Pinpoint the cell where the given text exists, returning its [X, Y] midpoint coordinate. 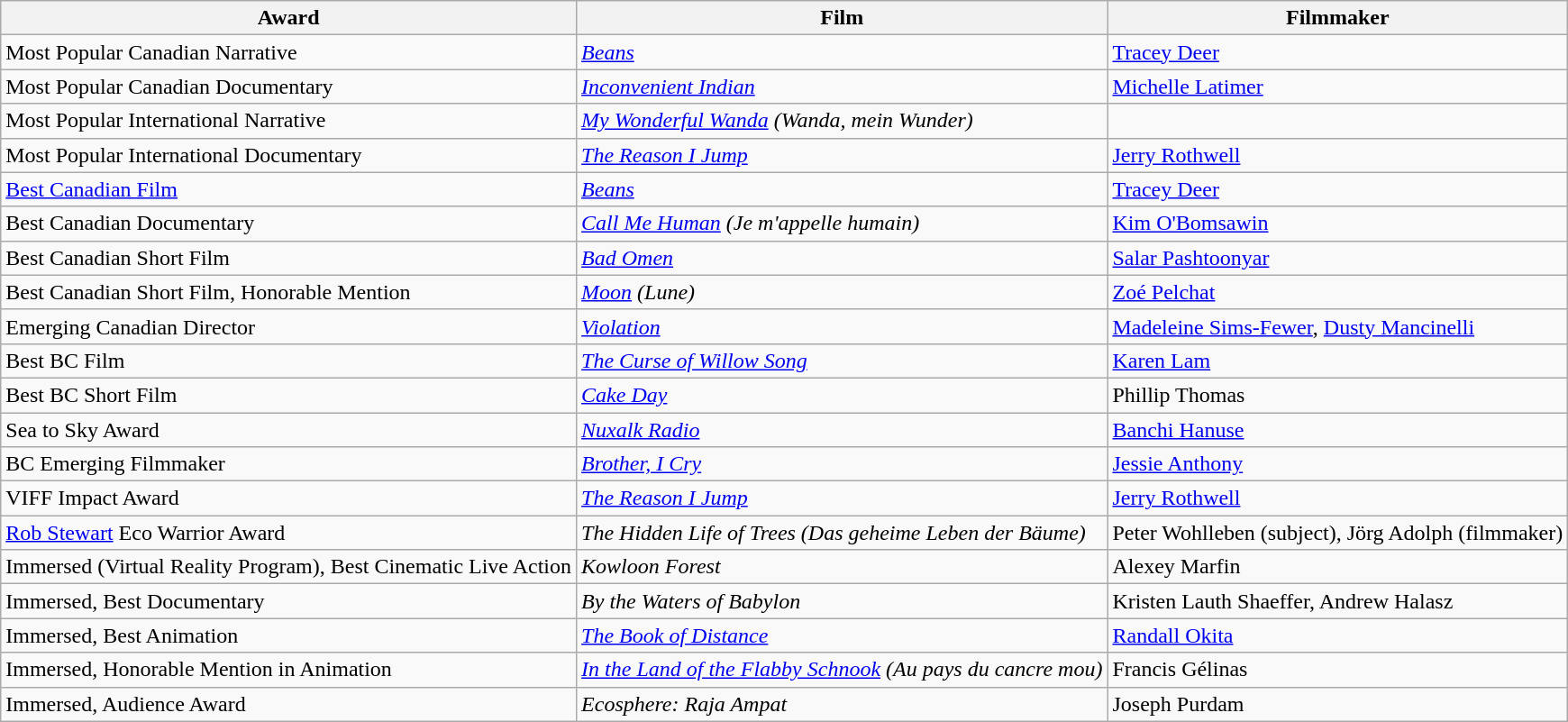
My Wonderful Wanda (Wanda, mein Wunder) [842, 121]
Kim O'Bomsawin [1337, 224]
Immersed, Best Documentary [288, 601]
Best Canadian Documentary [288, 224]
Bad Omen [842, 258]
Immersed, Audience Award [288, 704]
VIFF Impact Award [288, 498]
Best BC Short Film [288, 395]
Best Canadian Film [288, 189]
Film [842, 18]
Best Canadian Short Film [288, 258]
Francis Gélinas [1337, 670]
Inconvenient Indian [842, 87]
Immersed, Best Animation [288, 635]
Karen Lam [1337, 361]
Alexey Marfin [1337, 567]
Banchi Hanuse [1337, 430]
Cake Day [842, 395]
Zoé Pelchat [1337, 292]
Ecosphere: Raja Ampat [842, 704]
Kowloon Forest [842, 567]
Jessie Anthony [1337, 464]
Randall Okita [1337, 635]
Madeleine Sims-Fewer, Dusty Mancinelli [1337, 326]
Sea to Sky Award [288, 430]
Most Popular Canadian Documentary [288, 87]
Nuxalk Radio [842, 430]
Immersed, Honorable Mention in Animation [288, 670]
Kristen Lauth Shaeffer, Andrew Halasz [1337, 601]
Most Popular International Documentary [288, 155]
Salar Pashtoonyar [1337, 258]
Best BC Film [288, 361]
Brother, I Cry [842, 464]
Moon (Lune) [842, 292]
Peter Wohlleben (subject), Jörg Adolph (filmmaker) [1337, 533]
Emerging Canadian Director [288, 326]
Call Me Human (Je m'appelle humain) [842, 224]
The Hidden Life of Trees (Das geheime Leben der Bäume) [842, 533]
The Book of Distance [842, 635]
By the Waters of Babylon [842, 601]
Award [288, 18]
Violation [842, 326]
Best Canadian Short Film, Honorable Mention [288, 292]
Filmmaker [1337, 18]
BC Emerging Filmmaker [288, 464]
Michelle Latimer [1337, 87]
The Curse of Willow Song [842, 361]
In the Land of the Flabby Schnook (Au pays du cancre mou) [842, 670]
Most Popular International Narrative [288, 121]
Phillip Thomas [1337, 395]
Immersed (Virtual Reality Program), Best Cinematic Live Action [288, 567]
Most Popular Canadian Narrative [288, 52]
Rob Stewart Eco Warrior Award [288, 533]
Joseph Purdam [1337, 704]
